Locate the cell with the specified text and output its [X, Y] center coordinate. 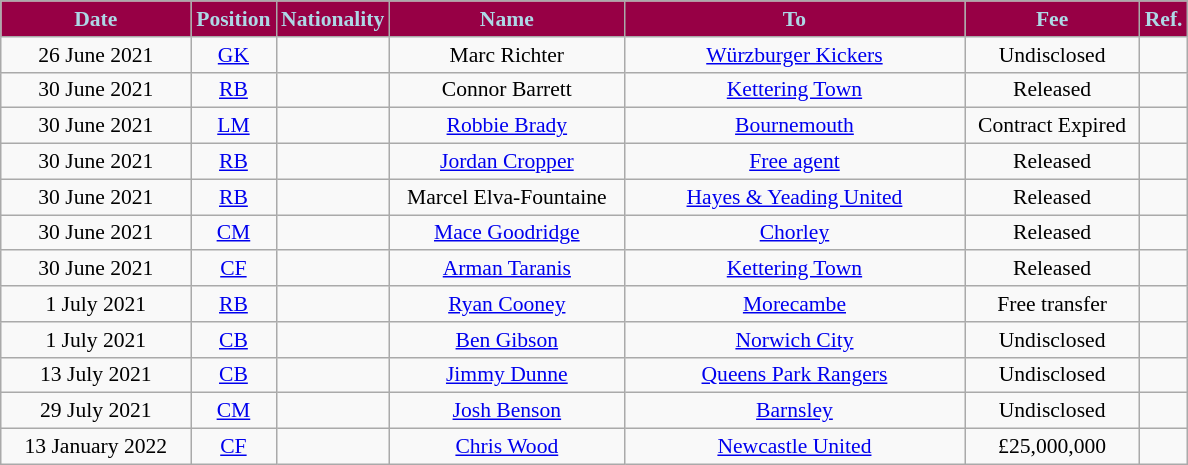
Position [234, 19]
Jimmy Dunne [506, 375]
LM [234, 126]
Newcastle United [794, 447]
Fee [1052, 19]
Nationality [332, 19]
Free transfer [1052, 304]
Bournemouth [794, 126]
GK [234, 55]
Jordan Cropper [506, 162]
13 January 2022 [96, 447]
Morecambe [794, 304]
Chris Wood [506, 447]
Ref. [1164, 19]
Mace Goodridge [506, 233]
29 July 2021 [96, 411]
Date [96, 19]
Connor Barrett [506, 90]
Barnsley [794, 411]
Name [506, 19]
£25,000,000 [1052, 447]
Robbie Brady [506, 126]
Ben Gibson [506, 340]
Free agent [794, 162]
Queens Park Rangers [794, 375]
Arman Taranis [506, 269]
To [794, 19]
Marc Richter [506, 55]
Würzburger Kickers [794, 55]
Contract Expired [1052, 126]
Chorley [794, 233]
13 July 2021 [96, 375]
Josh Benson [506, 411]
26 June 2021 [96, 55]
Norwich City [794, 340]
Marcel Elva-Fountaine [506, 197]
Ryan Cooney [506, 304]
Hayes & Yeading United [794, 197]
